Determine the [x, y] coordinate at the center of the cell enclosing the given text.  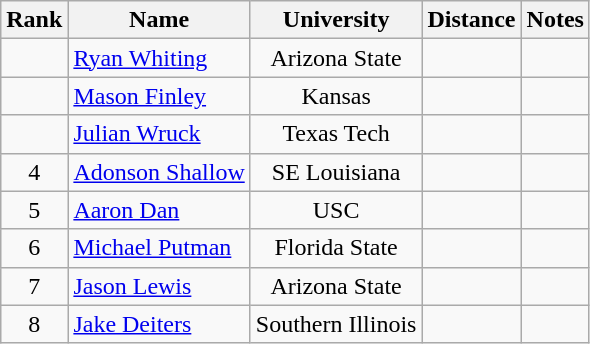
Jake Deiters [159, 324]
Distance [472, 20]
Ryan Whiting [159, 58]
Michael Putman [159, 248]
Florida State [336, 248]
Notes [555, 20]
Mason Finley [159, 96]
7 [34, 286]
8 [34, 324]
University [336, 20]
6 [34, 248]
SE Louisiana [336, 172]
USC [336, 210]
5 [34, 210]
4 [34, 172]
Kansas [336, 96]
Julian Wruck [159, 134]
Name [159, 20]
Southern Illinois [336, 324]
Aaron Dan [159, 210]
Adonson Shallow [159, 172]
Texas Tech [336, 134]
Rank [34, 20]
Jason Lewis [159, 286]
